For the text-containing cell, return its midpoint in [x, y] coordinate format. 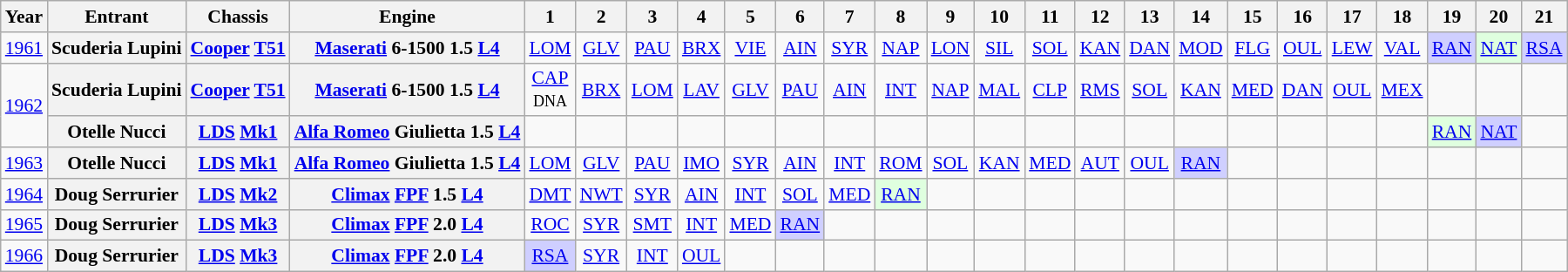
3 [652, 17]
1966 [24, 256]
VAL [1402, 48]
Engine [408, 17]
LEW [1352, 48]
12 [1099, 17]
15 [1253, 17]
DMT [550, 194]
1 [550, 17]
MEX [1402, 89]
18 [1402, 17]
5 [750, 17]
Chassis [239, 17]
11 [1050, 17]
1964 [24, 194]
AUT [1099, 163]
4 [702, 17]
SMT [652, 225]
VIE [750, 48]
7 [849, 17]
14 [1200, 17]
1962 [24, 105]
9 [950, 17]
SIL [999, 48]
ROC [550, 225]
NWT [601, 194]
FLG [1253, 48]
LON [950, 48]
CAPDNA [550, 89]
21 [1544, 17]
1961 [24, 48]
19 [1452, 17]
1963 [24, 163]
6 [800, 17]
CLP [1050, 89]
Year [24, 17]
MAL [999, 89]
20 [1498, 17]
8 [901, 17]
Entrant [117, 17]
LDS Mk2 [239, 194]
RMS [1099, 89]
ROM [901, 163]
16 [1303, 17]
IMO [702, 163]
2 [601, 17]
10 [999, 17]
MOD [1200, 48]
Climax FPF 1.5 L4 [408, 194]
17 [1352, 17]
13 [1150, 17]
1965 [24, 225]
LAV [702, 89]
